Find where the given text appears and provide that cell's center as (X, Y) coordinate. 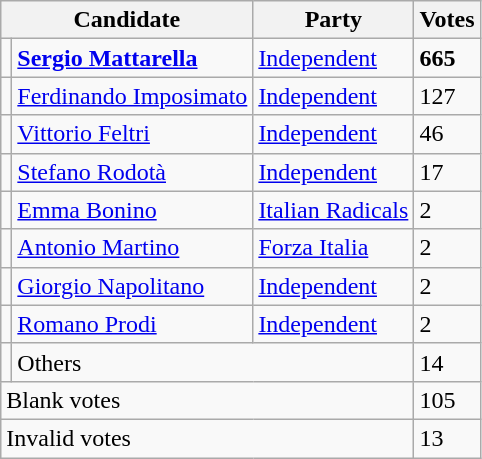
Blank votes (208, 400)
Forza Italia (334, 248)
105 (447, 400)
Emma Bonino (132, 210)
Romano Prodi (132, 324)
127 (447, 96)
Italian Radicals (334, 210)
Antonio Martino (132, 248)
Others (213, 362)
Votes (447, 20)
46 (447, 134)
Stefano Rodotà (132, 172)
Ferdinando Imposimato (132, 96)
14 (447, 362)
665 (447, 58)
13 (447, 438)
Vittorio Feltri (132, 134)
Giorgio Napolitano (132, 286)
Sergio Mattarella (132, 58)
Candidate (127, 20)
Invalid votes (208, 438)
Party (334, 20)
17 (447, 172)
